Pinpoint the cell where the given text exists, returning its [x, y] midpoint coordinate. 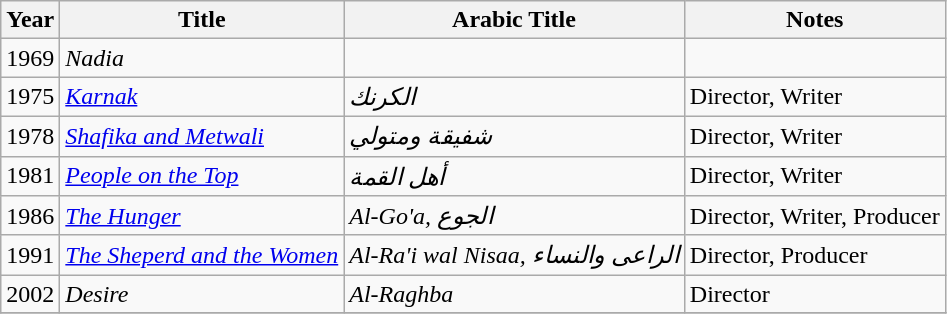
Title [202, 20]
1991 [30, 255]
Director, Producer [814, 255]
Arabic Title [514, 20]
Nadia [202, 58]
1969 [30, 58]
Al-Raghba [514, 294]
Al-Go'a, الجوع [514, 216]
Year [30, 20]
Karnak [202, 97]
2002 [30, 294]
Al-Ra'i wal Nisaa, الراعى والنساء [514, 255]
1975 [30, 97]
The Sheperd and the Women [202, 255]
1986 [30, 216]
Notes [814, 20]
The Hunger [202, 216]
Director [814, 294]
Shafika and Metwali [202, 136]
1978 [30, 136]
أهل القمة [514, 176]
Director, Writer, Producer [814, 216]
People on the Top [202, 176]
شفيقة ومتولي [514, 136]
Desire [202, 294]
الكرنك [514, 97]
1981 [30, 176]
